For the text-containing cell, return its midpoint in [X, Y] coordinate format. 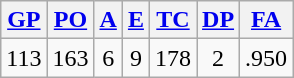
113 [24, 58]
DP [218, 20]
9 [136, 58]
6 [108, 58]
2 [218, 58]
163 [70, 58]
PO [70, 20]
.950 [266, 58]
GP [24, 20]
E [136, 20]
178 [172, 58]
TC [172, 20]
A [108, 20]
FA [266, 20]
